Find where the given text appears and provide that cell's center as [X, Y] coordinate. 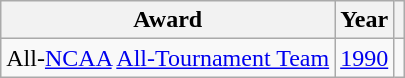
All-NCAA All-Tournament Team [168, 58]
1990 [364, 58]
Award [168, 20]
Year [364, 20]
